Locate the cell with the specified text and output its (X, Y) center coordinate. 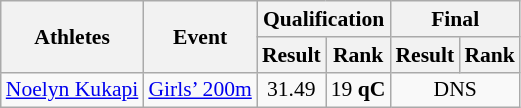
DNS (454, 90)
Noelyn Kukapi (72, 90)
Qualification (324, 19)
Final (454, 19)
19 qC (358, 90)
Event (200, 36)
Girls’ 200m (200, 90)
31.49 (292, 90)
Athletes (72, 36)
